Determine the [X, Y] coordinate at the center of the cell enclosing the given text.  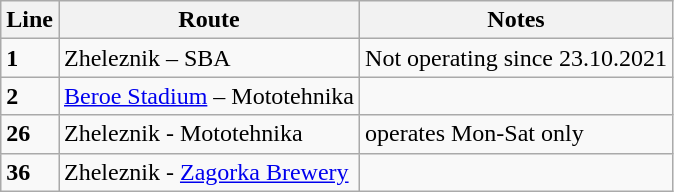
Line [30, 20]
Zheleznik - Mototehnika [208, 134]
Zheleznik – SBA [208, 58]
Not operating since 23.10.2021 [516, 58]
2 [30, 96]
Zheleznik - Zagorka Brewery [208, 172]
26 [30, 134]
Route [208, 20]
operates Mon-Sat only [516, 134]
36 [30, 172]
Notes [516, 20]
1 [30, 58]
Beroe Stadium – Mototehnika [208, 96]
